Capture the cell that displays the provided text and extract its [X, Y] central coordinate. 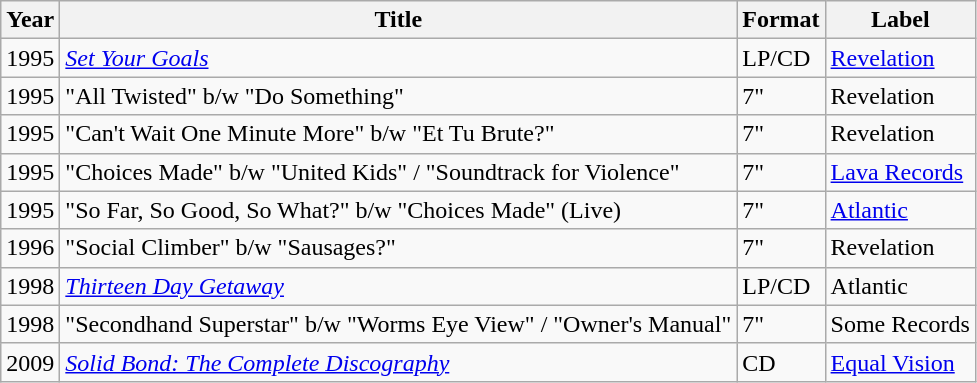
CD [781, 362]
"Can't Wait One Minute More" b/w "Et Tu Brute?" [398, 134]
Set Your Goals [398, 58]
"Social Climber" b/w "Sausages?" [398, 248]
Equal Vision [900, 362]
"All Twisted" b/w "Do Something" [398, 96]
Lava Records [900, 172]
1996 [30, 248]
Label [900, 20]
Title [398, 20]
Some Records [900, 324]
Solid Bond: The Complete Discography [398, 362]
Format [781, 20]
Year [30, 20]
2009 [30, 362]
"So Far, So Good, So What?" b/w "Choices Made" (Live) [398, 210]
"Secondhand Superstar" b/w "Worms Eye View" / "Owner's Manual" [398, 324]
Thirteen Day Getaway [398, 286]
"Choices Made" b/w "United Kids" / "Soundtrack for Violence" [398, 172]
